From the cell containing the given text, extract its center point as (X, Y) coordinate. 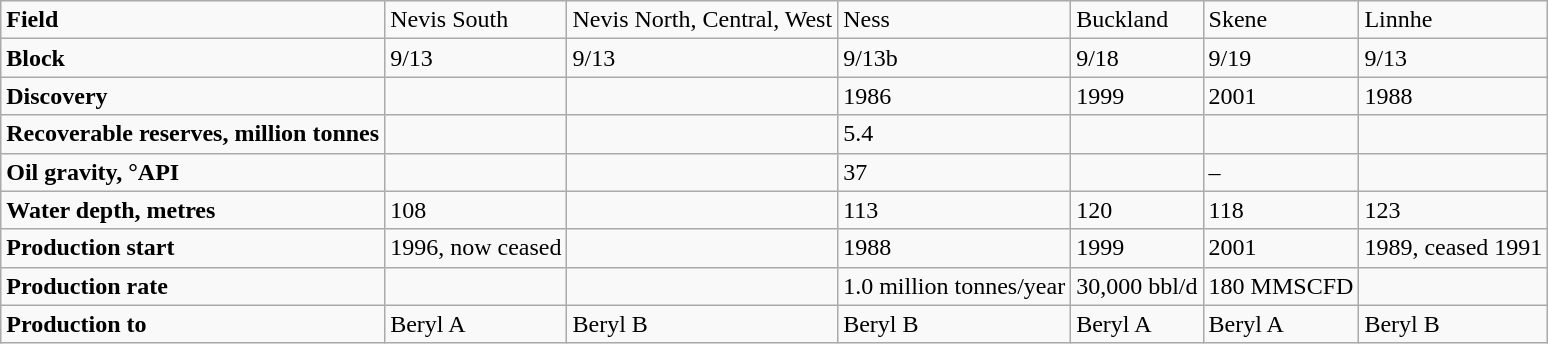
1989, ceased 1991 (1454, 248)
Block (193, 58)
180 MMSCFD (1281, 286)
Discovery (193, 96)
Production to (193, 324)
120 (1137, 210)
5.4 (954, 134)
1.0 million tonnes/year (954, 286)
113 (954, 210)
Skene (1281, 20)
9/18 (1137, 58)
Buckland (1137, 20)
Ness (954, 20)
Oil gravity, °API (193, 172)
1986 (954, 96)
9/19 (1281, 58)
Production start (193, 248)
118 (1281, 210)
Water depth, metres (193, 210)
Production rate (193, 286)
9/13b (954, 58)
37 (954, 172)
– (1281, 172)
Recoverable reserves, million tonnes (193, 134)
Linnhe (1454, 20)
Nevis South (476, 20)
Field (193, 20)
1996, now ceased (476, 248)
123 (1454, 210)
30,000 bbl/d (1137, 286)
108 (476, 210)
Nevis North, Central, West (702, 20)
